Search for the cell housing the specified text and yield its (x, y) center coordinate. 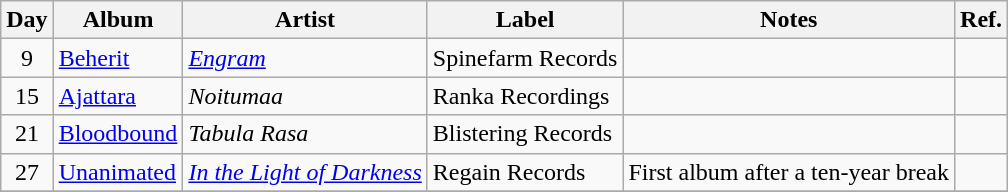
Album (118, 20)
21 (27, 134)
Beherit (118, 58)
Unanimated (118, 172)
Noitumaa (305, 96)
15 (27, 96)
Ref. (982, 20)
Spinefarm Records (525, 58)
First album after a ten-year break (789, 172)
Tabula Rasa (305, 134)
Ranka Recordings (525, 96)
Day (27, 20)
Engram (305, 58)
Label (525, 20)
9 (27, 58)
In the Light of Darkness (305, 172)
27 (27, 172)
Blistering Records (525, 134)
Ajattara (118, 96)
Notes (789, 20)
Artist (305, 20)
Bloodbound (118, 134)
Regain Records (525, 172)
